Determine the [X, Y] coordinate at the center of the cell enclosing the given text.  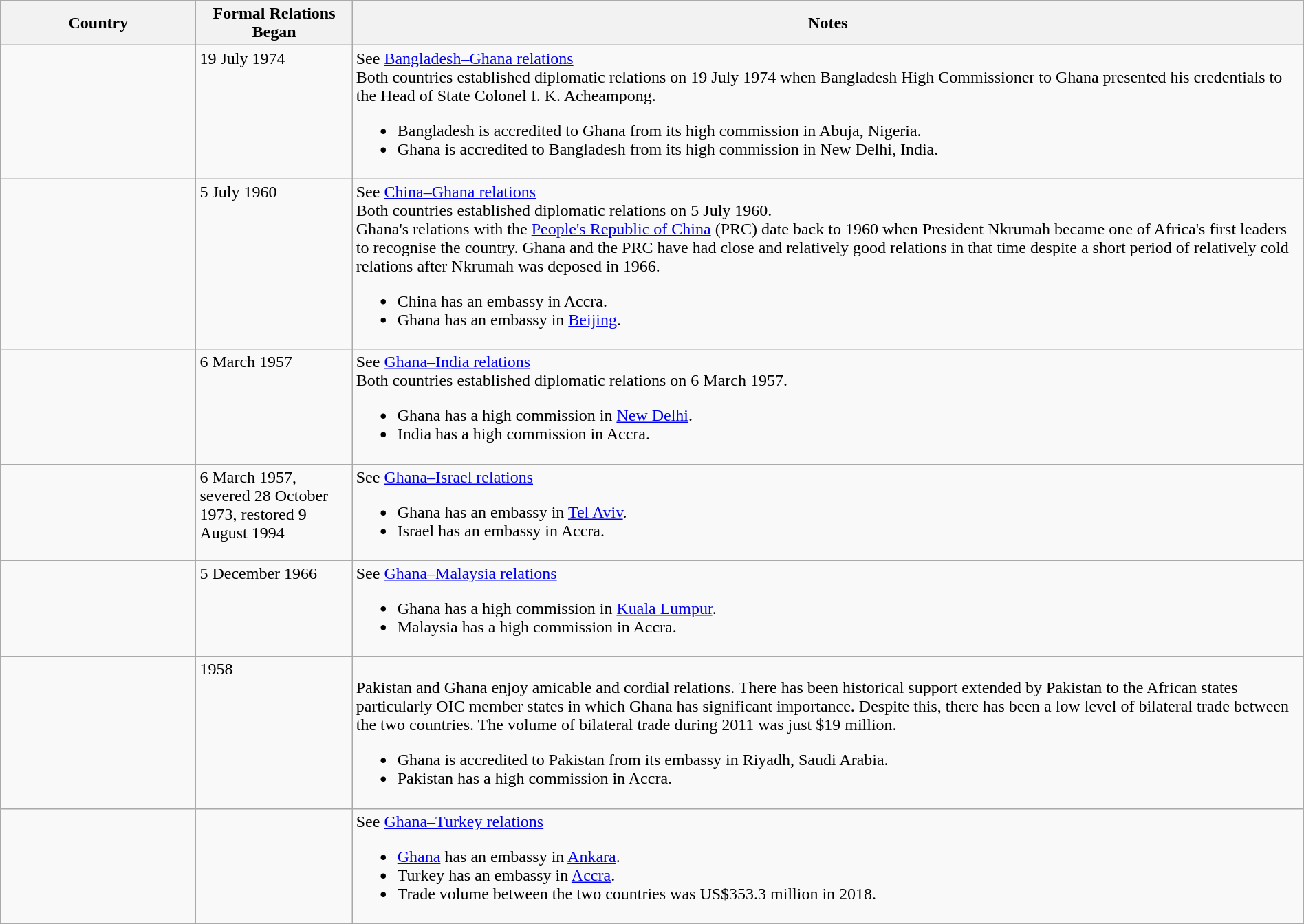
Country [98, 23]
6 March 1957 [274, 407]
See Ghana–Israel relationsGhana has an embassy in Tel Aviv.Israel has an embassy in Accra. [828, 512]
5 July 1960 [274, 264]
6 March 1957, severed 28 October 1973, restored 9 August 1994 [274, 512]
See Ghana–Malaysia relationsGhana has a high commission in Kuala Lumpur.Malaysia has a high commission in Accra. [828, 608]
1958 [274, 733]
Formal Relations Began [274, 23]
5 December 1966 [274, 608]
19 July 1974 [274, 112]
Notes [828, 23]
